Detect which cell encompasses the target text, then output its [x, y] center coordinate. 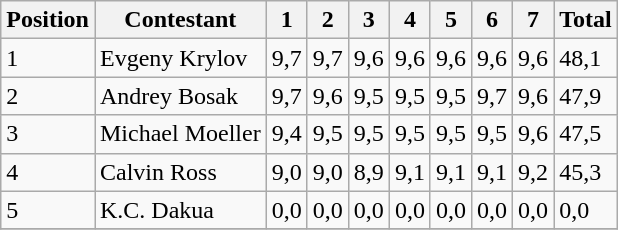
Contestant [180, 20]
47,5 [586, 134]
45,3 [586, 172]
Position [48, 20]
Calvin Ross [180, 172]
Evgeny Krylov [180, 58]
Total [586, 20]
Andrey Bosak [180, 96]
9,2 [534, 172]
9,4 [286, 134]
7 [534, 20]
8,9 [368, 172]
48,1 [586, 58]
K.C. Dakua [180, 210]
Michael Moeller [180, 134]
47,9 [586, 96]
6 [492, 20]
